Output the [x, y] coordinate of the center of the cell containing the given text.  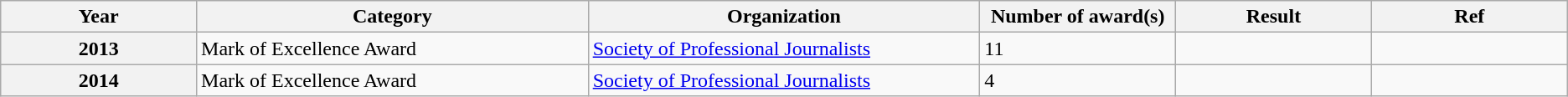
11 [1078, 48]
2013 [99, 48]
4 [1078, 80]
Organization [784, 17]
Number of award(s) [1078, 17]
Ref [1469, 17]
Category [393, 17]
2014 [99, 80]
Year [99, 17]
Result [1274, 17]
